For the text-containing cell, return its midpoint in (X, Y) coordinate format. 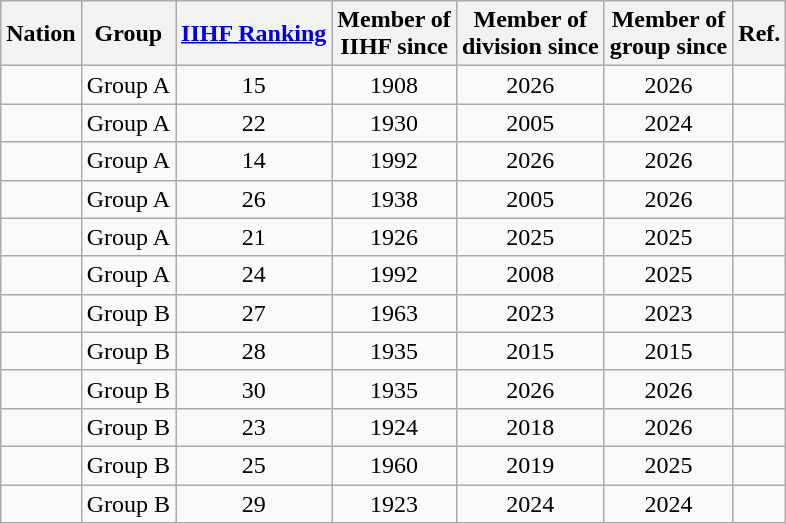
2018 (530, 427)
1930 (394, 123)
15 (254, 85)
2008 (530, 275)
21 (254, 237)
30 (254, 389)
Member ofgroup since (668, 34)
1963 (394, 313)
28 (254, 351)
Ref. (760, 34)
2019 (530, 465)
1923 (394, 503)
IIHF Ranking (254, 34)
24 (254, 275)
1924 (394, 427)
23 (254, 427)
27 (254, 313)
Member ofdivision since (530, 34)
Member ofIIHF since (394, 34)
1938 (394, 199)
1926 (394, 237)
1908 (394, 85)
Nation (41, 34)
26 (254, 199)
1960 (394, 465)
14 (254, 161)
22 (254, 123)
25 (254, 465)
Group (128, 34)
29 (254, 503)
